Locate the cell with the specified text and output its [X, Y] center coordinate. 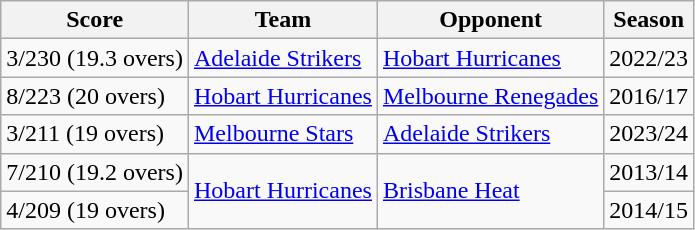
Team [282, 20]
Score [95, 20]
Season [649, 20]
3/211 (19 overs) [95, 134]
2014/15 [649, 210]
Opponent [490, 20]
Brisbane Heat [490, 191]
4/209 (19 overs) [95, 210]
Melbourne Stars [282, 134]
2023/24 [649, 134]
2022/23 [649, 58]
8/223 (20 overs) [95, 96]
2016/17 [649, 96]
7/210 (19.2 overs) [95, 172]
Melbourne Renegades [490, 96]
3/230 (19.3 overs) [95, 58]
2013/14 [649, 172]
